Output the [x, y] coordinate of the center of the cell containing the given text.  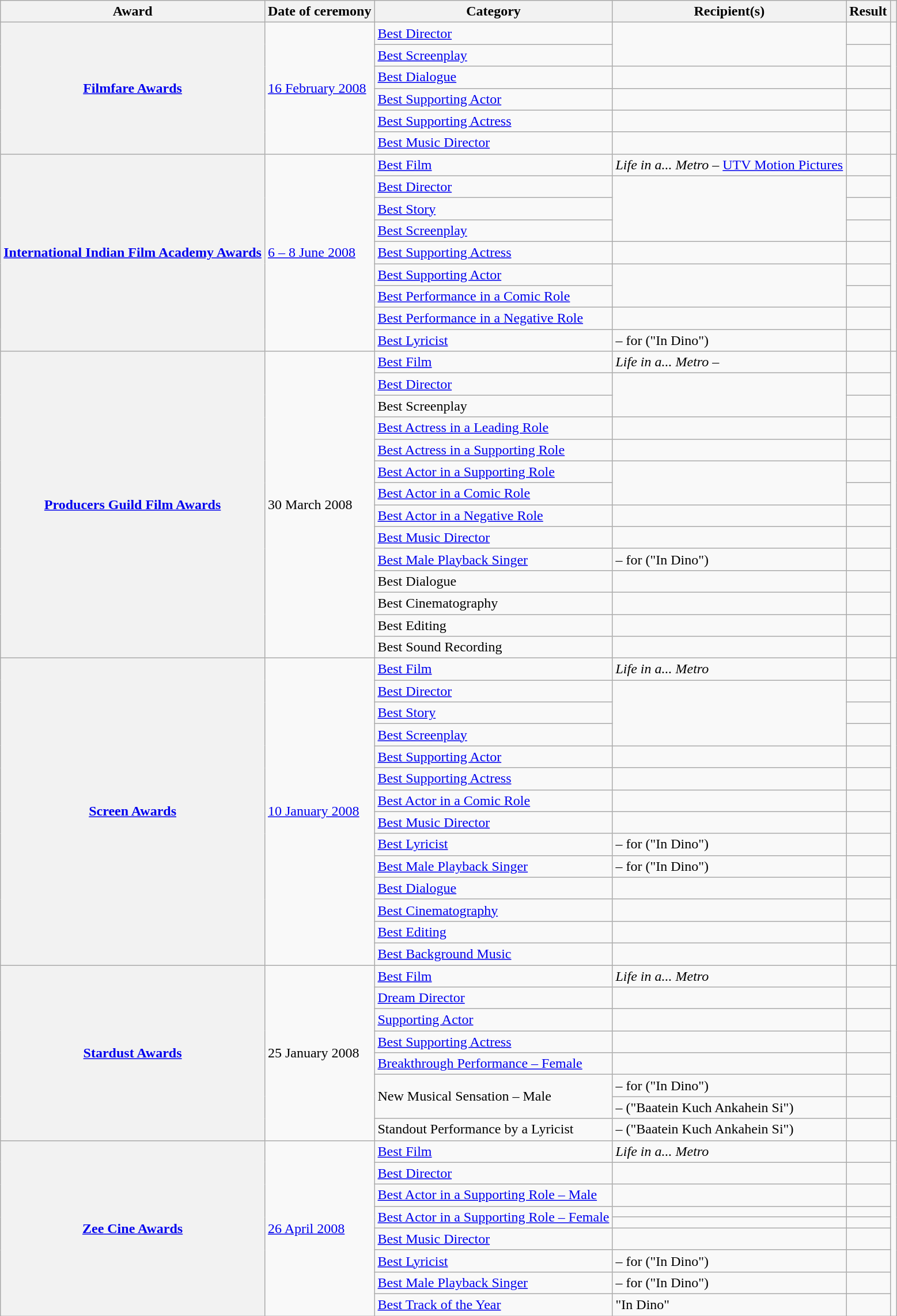
30 March 2008 [319, 505]
10 January 2008 [319, 812]
Producers Guild Film Awards [133, 505]
Breakthrough Performance – Female [493, 1064]
Best Actress in a Supporting Role [493, 450]
Zee Cine Awards [133, 1228]
Life in a... Metro – [729, 362]
Best Track of the Year [493, 1304]
Supporting Actor [493, 1020]
Result [868, 12]
Best Actor in a Supporting Role – Female [493, 1217]
Best Actor in a Negative Role [493, 515]
"In Dino" [729, 1304]
Best Actress in a Leading Role [493, 428]
Best Performance in a Comic Role [493, 297]
Best Background Music [493, 954]
Recipient(s) [729, 12]
Standout Performance by a Lyricist [493, 1129]
Best Sound Recording [493, 647]
Best Actor in a Supporting Role – Male [493, 1195]
16 February 2008 [319, 88]
Best Actor in a Supporting Role [493, 472]
Award [133, 12]
26 April 2008 [319, 1228]
Date of ceremony [319, 12]
International Indian Film Academy Awards [133, 252]
25 January 2008 [319, 1053]
Best Performance in a Negative Role [493, 318]
Stardust Awards [133, 1053]
Life in a... Metro – UTV Motion Pictures [729, 165]
Category [493, 12]
Filmfare Awards [133, 88]
New Musical Sensation – Male [493, 1097]
Screen Awards [133, 812]
Dream Director [493, 998]
6 – 8 June 2008 [319, 252]
